Find where the given text appears and provide that cell's center as (X, Y) coordinate. 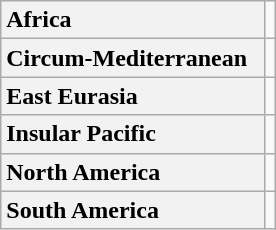
Insular Pacific (133, 134)
South America (133, 210)
Africa (133, 20)
North America (133, 172)
Circum-Mediterranean (133, 58)
East Eurasia (133, 96)
